Extract the (X, Y) coordinate from the center of the cell holding the provided text.  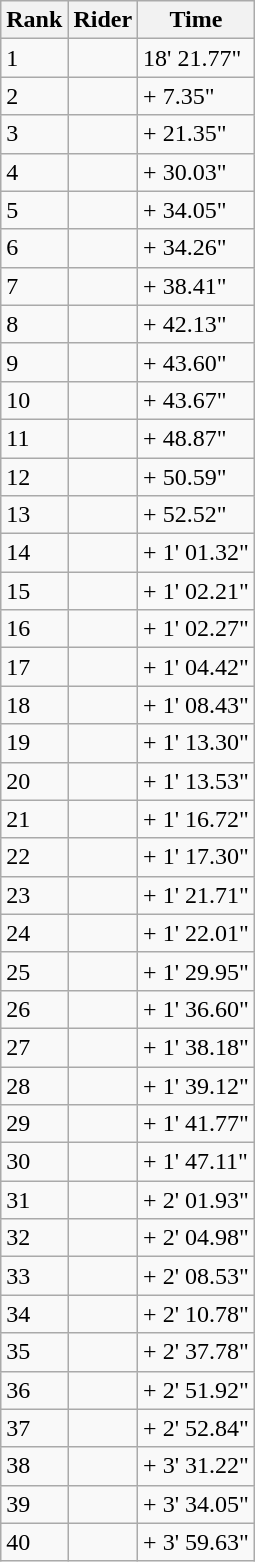
17 (34, 667)
31 (34, 1200)
23 (34, 895)
5 (34, 210)
+ 2' 04.98" (196, 1238)
7 (34, 286)
+ 38.41" (196, 286)
+ 1' 17.30" (196, 857)
21 (34, 819)
6 (34, 248)
1 (34, 58)
+ 1' 22.01" (196, 933)
+ 2' 08.53" (196, 1276)
+ 7.35" (196, 96)
11 (34, 438)
35 (34, 1352)
36 (34, 1390)
+ 2' 37.78" (196, 1352)
4 (34, 172)
33 (34, 1276)
+ 30.03" (196, 172)
+ 48.87" (196, 438)
24 (34, 933)
26 (34, 1009)
32 (34, 1238)
+ 2' 52.84" (196, 1428)
3 (34, 134)
+ 50.59" (196, 477)
+ 21.35" (196, 134)
2 (34, 96)
10 (34, 400)
12 (34, 477)
+ 1' 13.53" (196, 781)
+ 42.13" (196, 324)
14 (34, 553)
+ 1' 47.11" (196, 1162)
16 (34, 629)
Rank (34, 20)
40 (34, 1542)
39 (34, 1504)
+ 1' 38.18" (196, 1047)
27 (34, 1047)
+ 2' 51.92" (196, 1390)
+ 1' 21.71" (196, 895)
15 (34, 591)
+ 2' 10.78" (196, 1314)
+ 3' 34.05" (196, 1504)
+ 1' 08.43" (196, 705)
18' 21.77" (196, 58)
13 (34, 515)
+ 1' 02.21" (196, 591)
+ 1' 01.32" (196, 553)
+ 3' 31.22" (196, 1466)
+ 43.67" (196, 400)
37 (34, 1428)
+ 1' 04.42" (196, 667)
+ 1' 41.77" (196, 1124)
+ 1' 29.95" (196, 971)
18 (34, 705)
Rider (103, 20)
20 (34, 781)
9 (34, 362)
+ 2' 01.93" (196, 1200)
+ 1' 16.72" (196, 819)
Time (196, 20)
+ 34.05" (196, 210)
+ 1' 39.12" (196, 1085)
+ 43.60" (196, 362)
+ 3' 59.63" (196, 1542)
19 (34, 743)
+ 34.26" (196, 248)
25 (34, 971)
22 (34, 857)
+ 52.52" (196, 515)
38 (34, 1466)
+ 1' 36.60" (196, 1009)
+ 1' 02.27" (196, 629)
+ 1' 13.30" (196, 743)
8 (34, 324)
30 (34, 1162)
28 (34, 1085)
34 (34, 1314)
29 (34, 1124)
